For the text-containing cell, return its midpoint in [x, y] coordinate format. 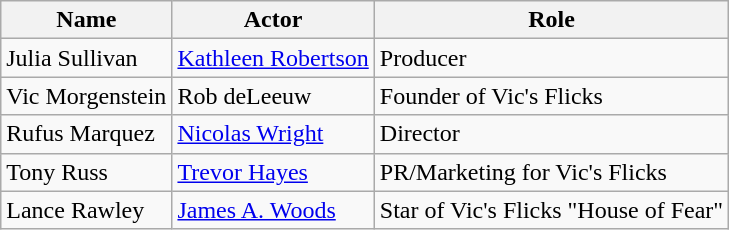
James A. Woods [273, 210]
Star of Vic's Flicks "House of Fear" [551, 210]
Lance Rawley [86, 210]
Tony Russ [86, 172]
Role [551, 20]
Trevor Hayes [273, 172]
Rufus Marquez [86, 134]
Vic Morgenstein [86, 96]
Name [86, 20]
Kathleen Robertson [273, 58]
Founder of Vic's Flicks [551, 96]
Rob deLeeuw [273, 96]
Actor [273, 20]
Director [551, 134]
Julia Sullivan [86, 58]
Nicolas Wright [273, 134]
PR/Marketing for Vic's Flicks [551, 172]
Producer [551, 58]
